Detect which cell encompasses the target text, then output its [x, y] center coordinate. 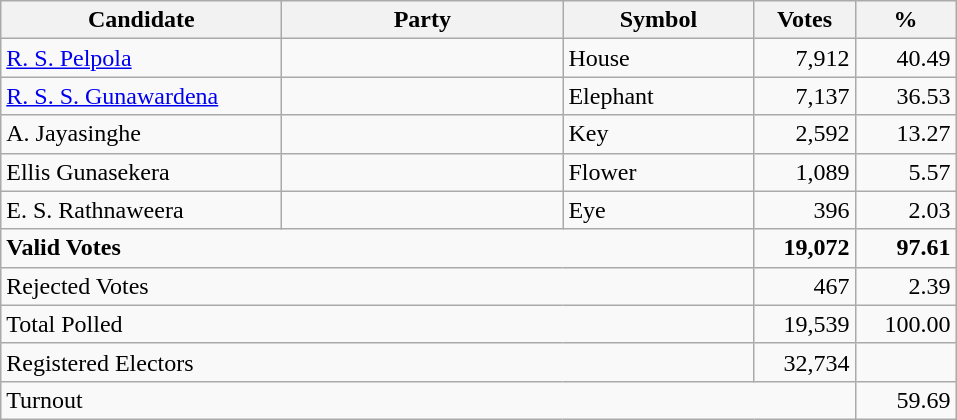
Total Polled [378, 324]
Key [658, 134]
Candidate [142, 20]
% [906, 20]
97.61 [906, 248]
32,734 [804, 362]
19,072 [804, 248]
Ellis Gunasekera [142, 172]
Valid Votes [378, 248]
R. S. Pelpola [142, 58]
2,592 [804, 134]
Elephant [658, 96]
E. S. Rathnaweera [142, 210]
467 [804, 286]
2.03 [906, 210]
36.53 [906, 96]
2.39 [906, 286]
Votes [804, 20]
5.57 [906, 172]
Turnout [428, 400]
19,539 [804, 324]
7,137 [804, 96]
396 [804, 210]
R. S. S. Gunawardena [142, 96]
House [658, 58]
A. Jayasinghe [142, 134]
59.69 [906, 400]
Registered Electors [378, 362]
Flower [658, 172]
13.27 [906, 134]
Party [422, 20]
Rejected Votes [378, 286]
Symbol [658, 20]
40.49 [906, 58]
Eye [658, 210]
1,089 [804, 172]
100.00 [906, 324]
7,912 [804, 58]
